From the cell containing the given text, extract its center point as [x, y] coordinate. 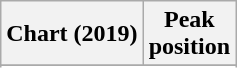
Peakposition [189, 34]
Chart (2019) [72, 34]
